From the cell containing the given text, extract its center point as [x, y] coordinate. 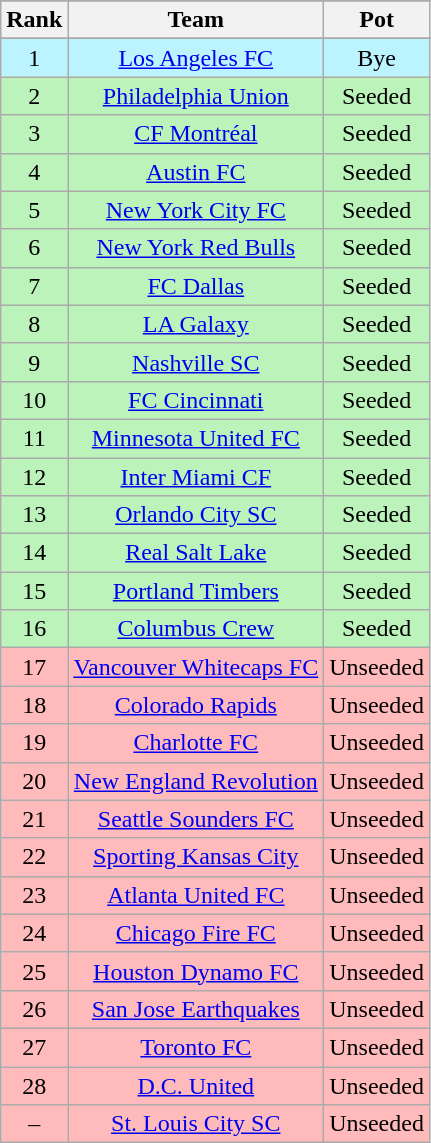
14 [34, 553]
8 [34, 324]
10 [34, 400]
Atlanta United FC [196, 895]
Columbus Crew [196, 629]
Rank [34, 20]
6 [34, 248]
15 [34, 591]
21 [34, 819]
St. Louis City SC [196, 1124]
Team [196, 20]
FC Dallas [196, 286]
FC Cincinnati [196, 400]
13 [34, 515]
Sporting Kansas City [196, 857]
Colorado Rapids [196, 705]
New York Red Bulls [196, 248]
– [34, 1124]
20 [34, 781]
4 [34, 172]
San Jose Earthquakes [196, 1009]
Toronto FC [196, 1047]
Philadelphia Union [196, 96]
23 [34, 895]
2 [34, 96]
CF Montréal [196, 134]
New England Revolution [196, 781]
11 [34, 438]
9 [34, 362]
Orlando City SC [196, 515]
Seattle Sounders FC [196, 819]
Portland Timbers [196, 591]
26 [34, 1009]
Bye [377, 58]
Chicago Fire FC [196, 933]
18 [34, 705]
1 [34, 58]
New York City FC [196, 210]
LA Galaxy [196, 324]
28 [34, 1085]
25 [34, 971]
7 [34, 286]
Los Angeles FC [196, 58]
19 [34, 743]
17 [34, 667]
Nashville SC [196, 362]
Houston Dynamo FC [196, 971]
Vancouver Whitecaps FC [196, 667]
Minnesota United FC [196, 438]
22 [34, 857]
Pot [377, 20]
27 [34, 1047]
3 [34, 134]
5 [34, 210]
D.C. United [196, 1085]
Austin FC [196, 172]
Charlotte FC [196, 743]
Real Salt Lake [196, 553]
Inter Miami CF [196, 477]
12 [34, 477]
16 [34, 629]
24 [34, 933]
